Determine the [x, y] coordinate at the center of the cell enclosing the given text.  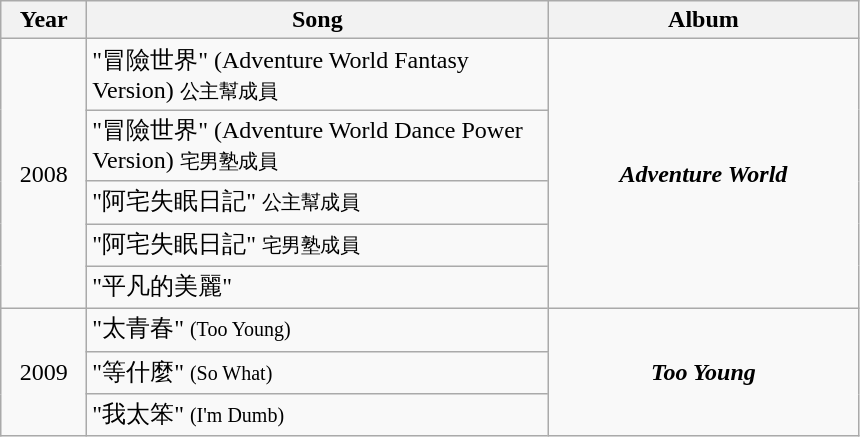
"阿宅失眠日記" 宅男塾成員 [318, 246]
"我太笨" (I'm Dumb) [318, 416]
"冒險世界" (Adventure World Dance Power Version) 宅男塾成員 [318, 146]
Adventure World [704, 174]
2009 [44, 373]
2008 [44, 174]
"等什麼" (So What) [318, 372]
"太青春" (Too Young) [318, 330]
Year [44, 20]
Song [318, 20]
Album [704, 20]
"平凡的美麗" [318, 288]
"冒險世界" (Adventure World Fantasy Version) 公主幫成員 [318, 74]
Too Young [704, 373]
"阿宅失眠日記" 公主幫成員 [318, 202]
